Locate the cell with the specified text and output its (x, y) center coordinate. 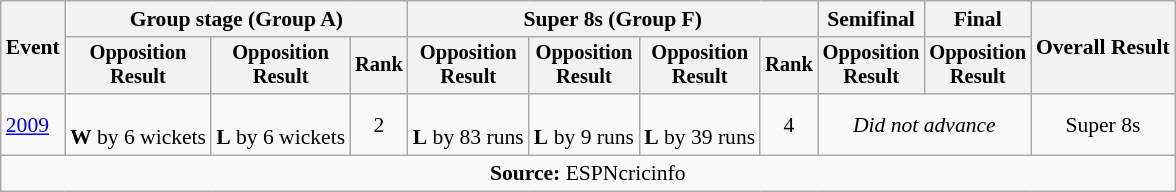
L by 39 runs (700, 124)
Group stage (Group A) (236, 19)
Final (978, 19)
Source: ESPNcricinfo (588, 174)
L by 6 wickets (280, 124)
2 (379, 124)
2009 (33, 124)
W by 6 wickets (138, 124)
4 (789, 124)
Did not advance (924, 124)
L by 83 runs (468, 124)
Super 8s (1103, 124)
Super 8s (Group F) (613, 19)
Semifinal (872, 19)
L by 9 runs (584, 124)
Overall Result (1103, 48)
Event (33, 48)
